Output the [X, Y] coordinate of the center of the cell containing the given text.  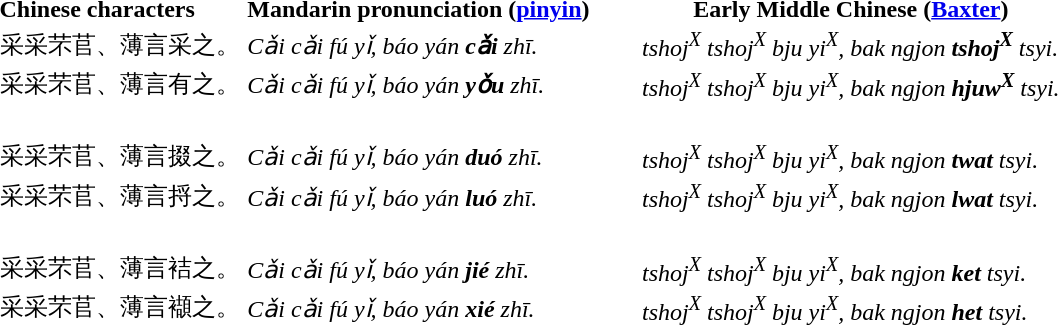
Cǎi cǎi fú yǐ, báo yán cǎi zhī. [442, 45]
Cǎi cǎi fú yǐ, báo yán luó zhī. [442, 196]
Cǎi cǎi fú yǐ, báo yán jié zhī. [442, 269]
Cǎi cǎi fú yǐ, báo yán yǒu zhī. [442, 84]
Cǎi cǎi fú yǐ, báo yán duó zhī. [442, 157]
